Scan for the cell matching the given text and deliver its (X, Y) coordinate at center. 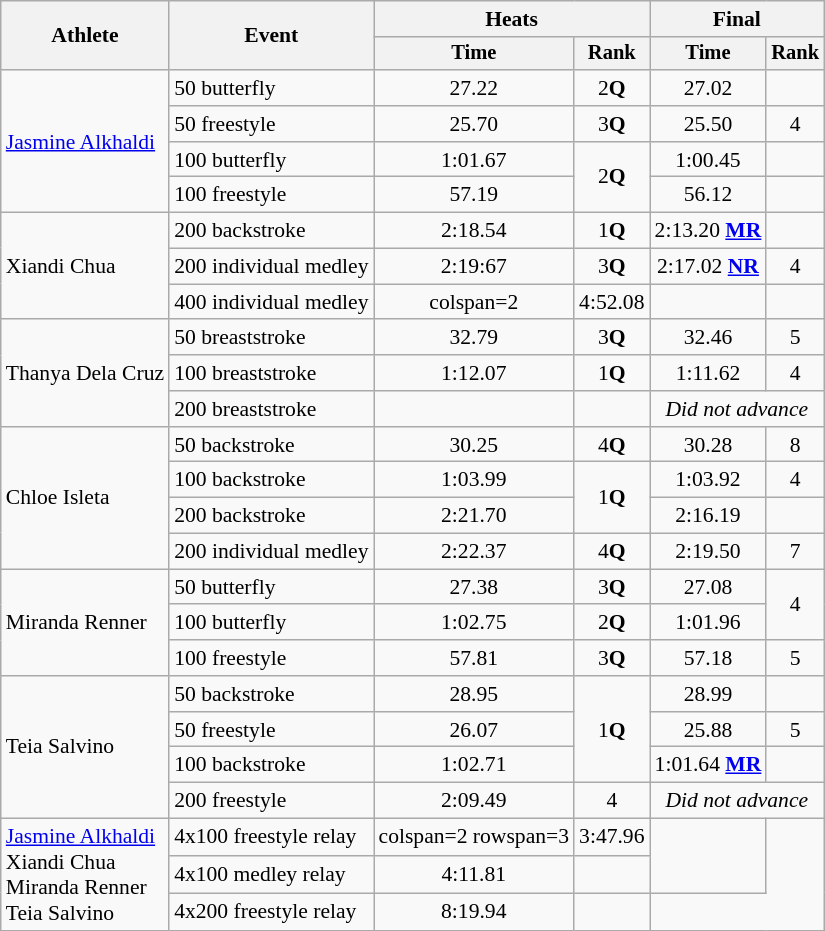
57.18 (708, 658)
4x200 freestyle relay (271, 912)
1:02.71 (474, 765)
Athlete (85, 36)
30.25 (474, 445)
Final (737, 19)
1:12.07 (474, 373)
7 (795, 552)
2:22.37 (474, 552)
57.19 (474, 195)
30.28 (708, 445)
4x100 medley relay (271, 874)
200 freestyle (271, 801)
27.22 (474, 88)
Miranda Renner (85, 622)
27.38 (474, 587)
2:16.19 (708, 516)
3:47.96 (612, 838)
Jasmine Alkhaldi (85, 141)
32.79 (474, 338)
1:11.62 (708, 373)
27.02 (708, 88)
Xiandi Chua (85, 266)
57.81 (474, 658)
Jasmine AlkhaldiXiandi ChuaMiranda RennerTeia Salvino (85, 875)
56.12 (708, 195)
Event (271, 36)
4:52.08 (612, 302)
1:03.92 (708, 480)
Teia Salvino (85, 747)
4:11.81 (474, 874)
4x100 freestyle relay (271, 838)
25.88 (708, 730)
400 individual medley (271, 302)
100 breaststroke (271, 373)
colspan=2 rowspan=3 (474, 838)
2:21.70 (474, 516)
colspan=2 (474, 302)
26.07 (474, 730)
1:01.64 MR (708, 765)
Thanya Dela Cruz (85, 374)
1:01.67 (474, 160)
25.50 (708, 124)
200 breaststroke (271, 409)
2:19.50 (708, 552)
1:03.99 (474, 480)
2:09.49 (474, 801)
2:17.02 NR (708, 267)
2:19:67 (474, 267)
32.46 (708, 338)
50 breaststroke (271, 338)
28.95 (474, 694)
27.08 (708, 587)
1:00.45 (708, 160)
8 (795, 445)
1:01.96 (708, 623)
2:18.54 (474, 231)
Chloe Isleta (85, 498)
25.70 (474, 124)
1:02.75 (474, 623)
28.99 (708, 694)
8:19.94 (474, 912)
Heats (512, 19)
2:13.20 MR (708, 231)
